Locate the cell with the specified text and output its (x, y) center coordinate. 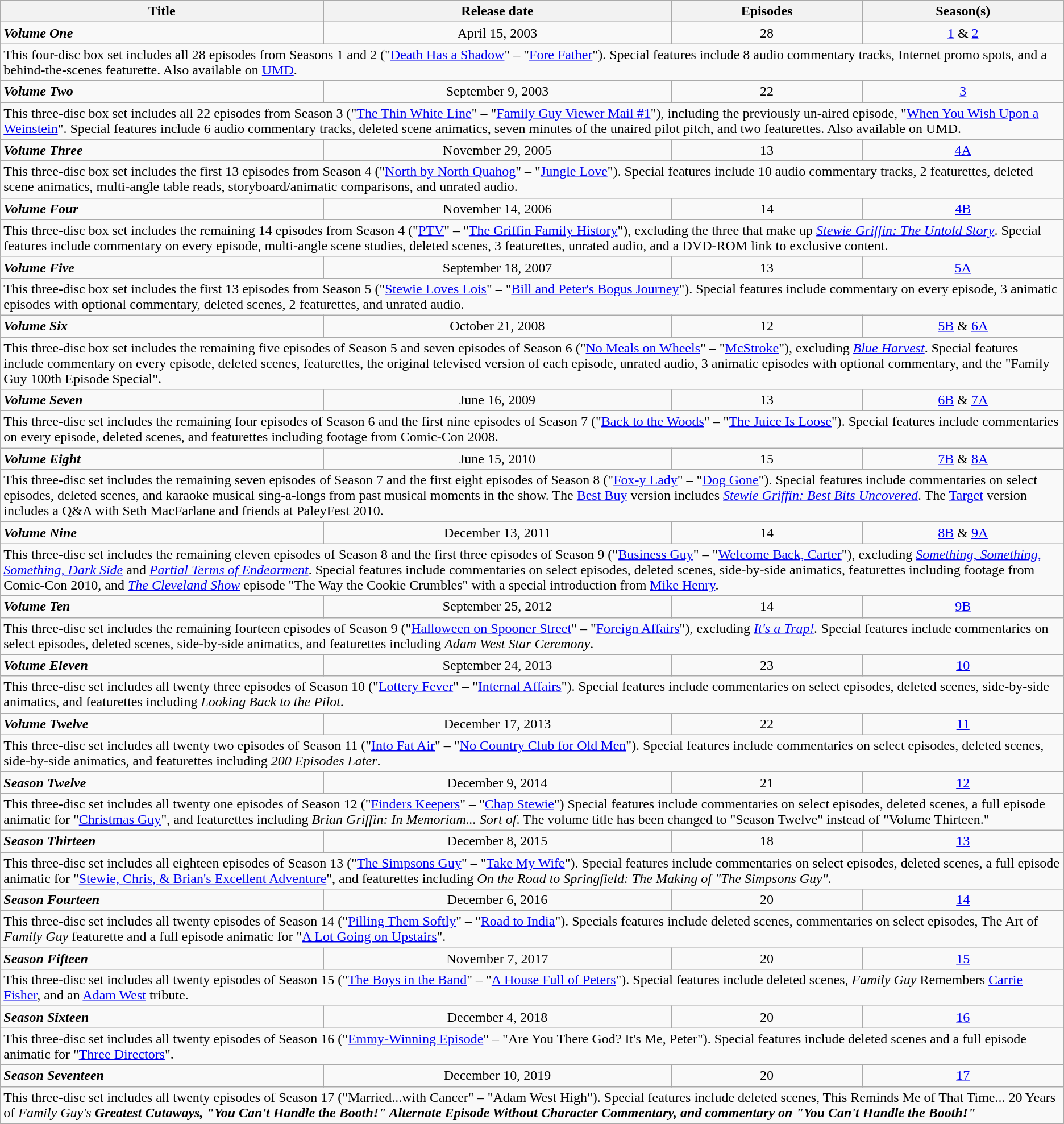
Season(s) (963, 11)
11 (963, 724)
Episodes (767, 11)
7B & 8A (963, 459)
September 25, 2012 (497, 607)
June 16, 2009 (497, 400)
Volume Six (162, 326)
3 (963, 92)
16 (963, 1017)
Season Seventeen (162, 1076)
Season Twelve (162, 782)
Volume Ten (162, 607)
21 (767, 782)
Volume Five (162, 267)
Release date (497, 11)
September 9, 2003 (497, 92)
June 15, 2010 (497, 459)
October 21, 2008 (497, 326)
Volume Two (162, 92)
Season Sixteen (162, 1017)
28 (767, 33)
September 18, 2007 (497, 267)
Volume One (162, 33)
December 4, 2018 (497, 1017)
Volume Three (162, 150)
April 15, 2003 (497, 33)
1 & 2 (963, 33)
10 (963, 665)
December 17, 2013 (497, 724)
November 7, 2017 (497, 959)
Volume Eleven (162, 665)
17 (963, 1076)
Volume Four (162, 209)
6B & 7A (963, 400)
Season Fifteen (162, 959)
Volume Twelve (162, 724)
Title (162, 11)
December 13, 2011 (497, 533)
18 (767, 841)
4B (963, 209)
9B (963, 607)
Volume Seven (162, 400)
8B & 9A (963, 533)
Volume Eight (162, 459)
4A (963, 150)
5B & 6A (963, 326)
December 10, 2019 (497, 1076)
December 9, 2014 (497, 782)
November 29, 2005 (497, 150)
23 (767, 665)
December 8, 2015 (497, 841)
December 6, 2016 (497, 900)
5A (963, 267)
November 14, 2006 (497, 209)
Season Thirteen (162, 841)
September 24, 2013 (497, 665)
Volume Nine (162, 533)
Season Fourteen (162, 900)
